Capture the cell that displays the provided text and extract its [x, y] central coordinate. 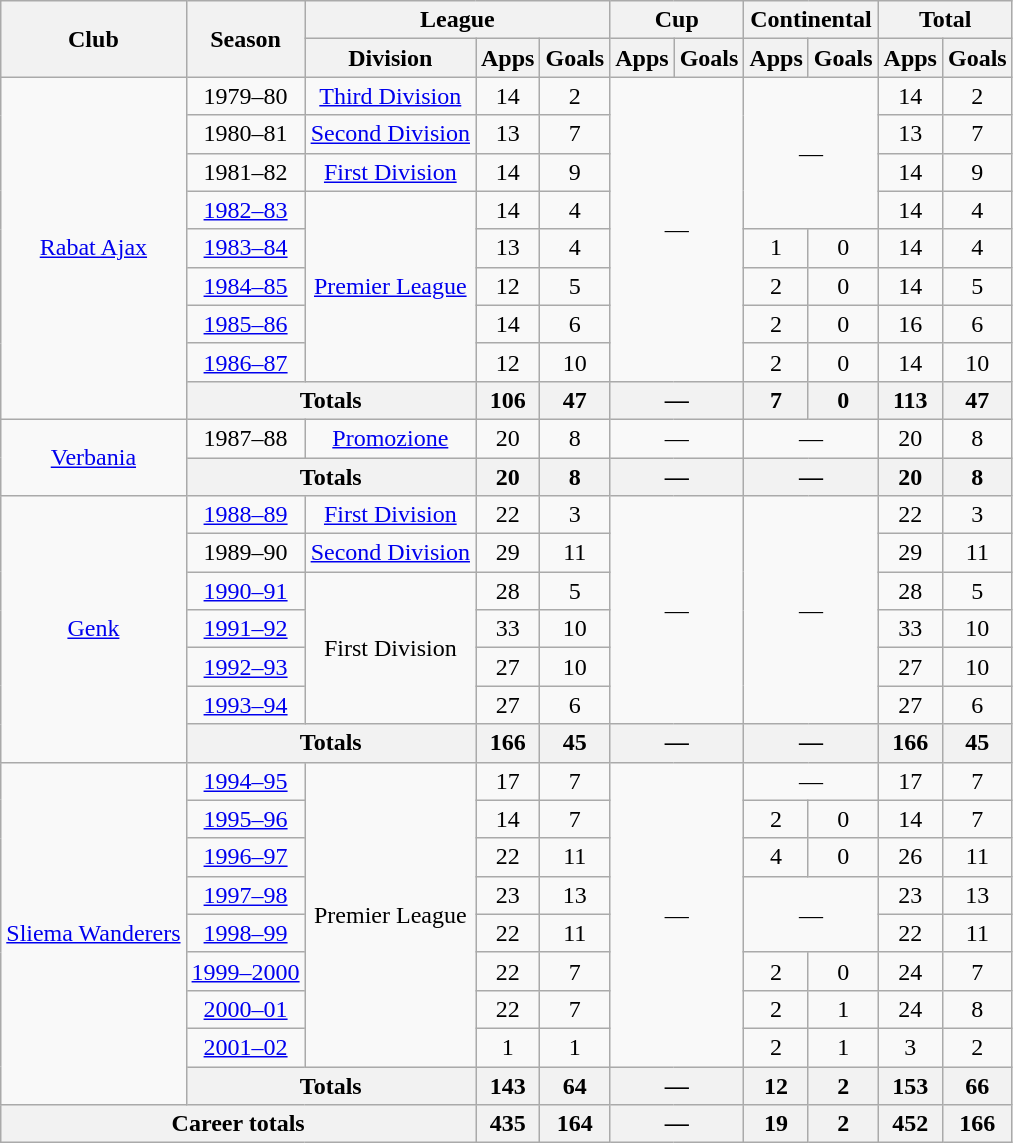
1997–98 [246, 895]
1992–93 [246, 667]
Third Division [390, 96]
66 [977, 1085]
435 [508, 1124]
1998–99 [246, 933]
Sliema Wanderers [94, 934]
1985–86 [246, 324]
64 [575, 1085]
Career totals [238, 1124]
1984–85 [246, 286]
1982–83 [246, 210]
1995–96 [246, 819]
1996–97 [246, 857]
164 [575, 1124]
1989–90 [246, 553]
Cup [677, 20]
26 [910, 857]
106 [508, 400]
452 [910, 1124]
Total [945, 20]
1999–2000 [246, 971]
Promozione [390, 438]
Verbania [94, 457]
19 [776, 1124]
League [458, 20]
Rabat Ajax [94, 248]
16 [910, 324]
Continental [811, 20]
1980–81 [246, 134]
Season [246, 39]
Division [390, 58]
Genk [94, 629]
1981–82 [246, 172]
2000–01 [246, 1009]
143 [508, 1085]
1993–94 [246, 705]
1990–91 [246, 591]
153 [910, 1085]
1983–84 [246, 248]
2001–02 [246, 1047]
Club [94, 39]
1988–89 [246, 515]
1994–95 [246, 781]
1986–87 [246, 362]
1987–88 [246, 438]
1979–80 [246, 96]
113 [910, 400]
1991–92 [246, 629]
